Capture the cell that displays the provided text and extract its [X, Y] central coordinate. 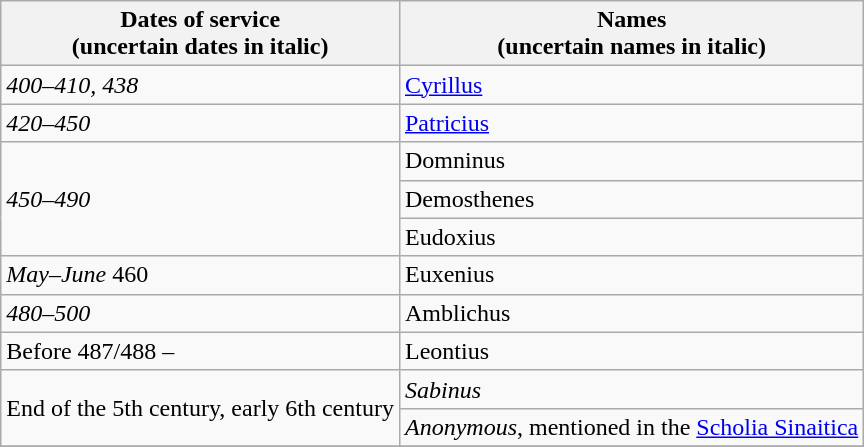
Leontius [631, 351]
End of the 5th century, early 6th century [200, 408]
Names(uncertain names in italic) [631, 34]
Euxenius [631, 275]
Demosthenes [631, 199]
Patricius [631, 123]
480–500 [200, 313]
420–450 [200, 123]
Cyrillus [631, 85]
Dates of service(uncertain dates in italic) [200, 34]
Amblichus [631, 313]
450–490 [200, 199]
Sabinus [631, 389]
Anonymous, mentioned in the Scholia Sinaitica [631, 427]
Before 487/488 – [200, 351]
Eudoxius [631, 237]
Domninus [631, 161]
May–June 460 [200, 275]
400–410, 438 [200, 85]
